Locate the cell with the specified text and output its [x, y] center coordinate. 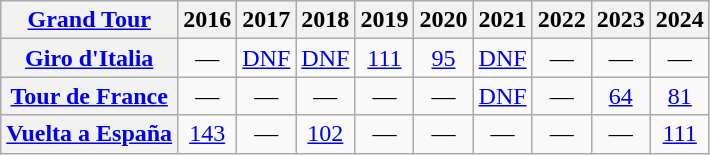
2020 [444, 20]
64 [620, 96]
81 [680, 96]
2023 [620, 20]
95 [444, 58]
2017 [266, 20]
2024 [680, 20]
102 [326, 134]
2021 [502, 20]
2018 [326, 20]
143 [208, 134]
Grand Tour [90, 20]
2019 [384, 20]
Giro d'Italia [90, 58]
2022 [562, 20]
2016 [208, 20]
Vuelta a España [90, 134]
Tour de France [90, 96]
